Pinpoint the cell where the given text exists, returning its [X, Y] midpoint coordinate. 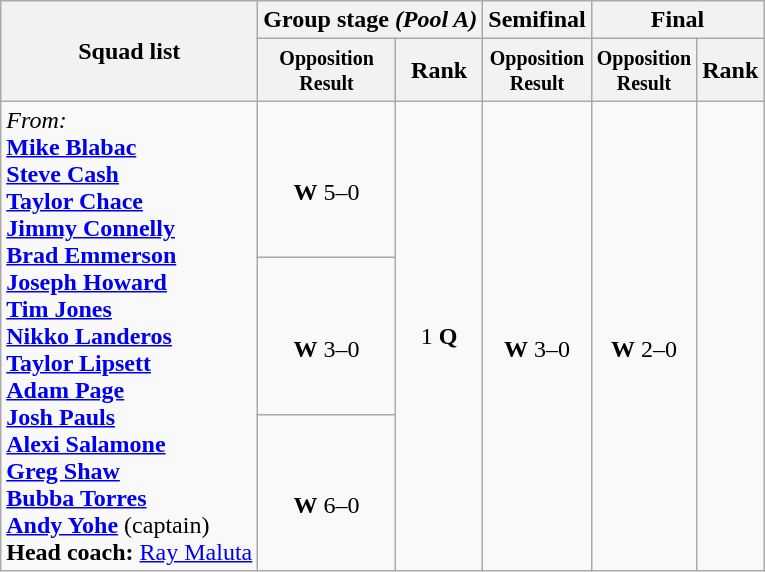
Final [678, 20]
W 2–0 [644, 336]
W 6–0 [327, 492]
Squad list [130, 51]
1 Q [438, 336]
W 5–0 [327, 180]
Group stage (Pool A) [370, 20]
Semifinal [537, 20]
